Locate the cell with the specified text and output its [X, Y] center coordinate. 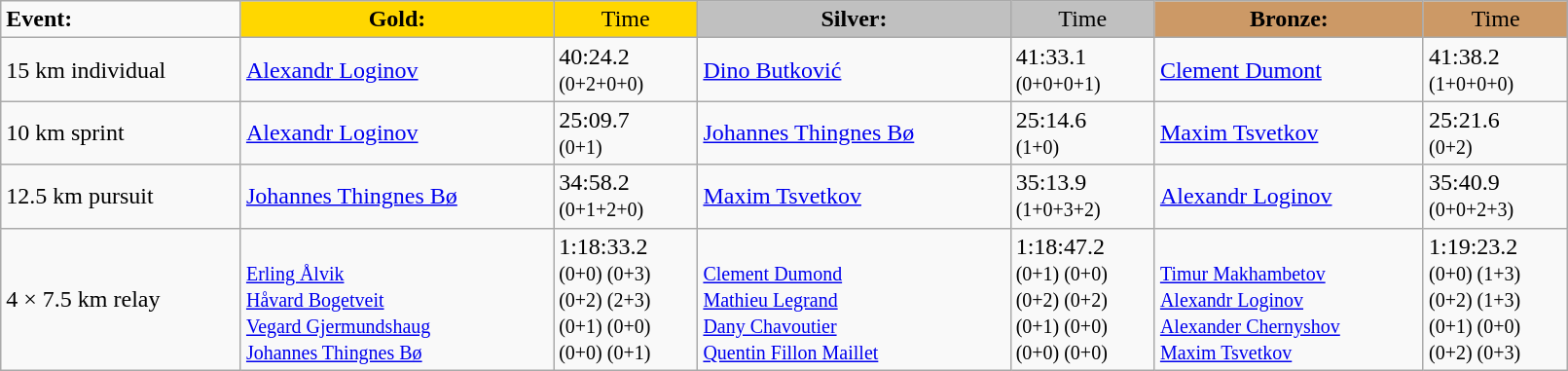
10 km sprint [121, 132]
1:18:47.2(0+1) (0+0)(0+2) (0+2) (0+1) (0+0)(0+0) (0+0) [1082, 299]
35:40.9(0+0+2+3) [1495, 197]
41:33.1 (0+0+0+1) [1082, 70]
12.5 km pursuit [121, 197]
40:24.2(0+2+0+0) [626, 70]
Silver: [855, 19]
Event: [121, 19]
34:58.2(0+1+2+0) [626, 197]
25:21.6(0+2) [1495, 132]
1:18:33.2(0+0) (0+3)(0+2) (2+3)(0+1) (0+0)(0+0) (0+1) [626, 299]
35:13.9(1+0+3+2) [1082, 197]
Clement Dumont [1289, 70]
Clement DumondMathieu LegrandDany ChavoutierQuentin Fillon Maillet [855, 299]
1:19:23.2(0+0) (1+3)(0+2) (1+3)(0+1) (0+0)(0+2) (0+3) [1495, 299]
Gold: [397, 19]
Timur MakhambetovAlexandr LoginovAlexander ChernyshovMaxim Tsvetkov [1289, 299]
25:14.6(1+0) [1082, 132]
Bronze: [1289, 19]
4 × 7.5 km relay [121, 299]
Dino Butković [855, 70]
Erling ÅlvikHåvard BogetveitVegard GjermundshaugJohannes Thingnes Bø [397, 299]
15 km individual [121, 70]
41:38.2(1+0+0+0) [1495, 70]
25:09.7(0+1) [626, 132]
